Return [X, Y] of the center of cell containing provided text 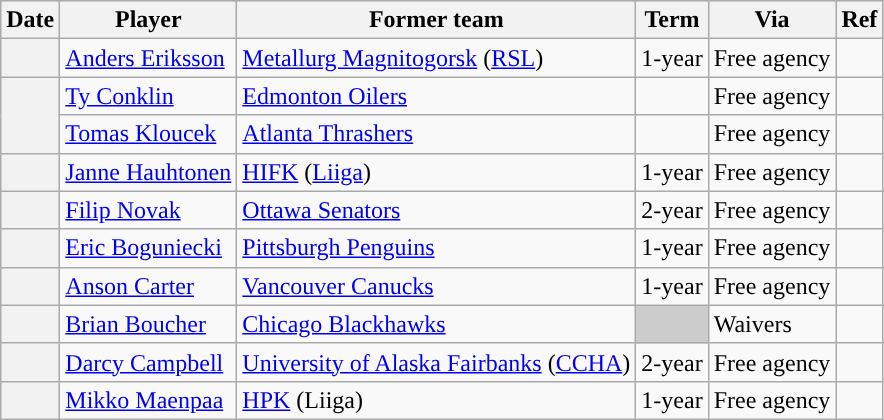
Date [30, 20]
Via [772, 20]
HIFK (Liiga) [436, 172]
HPK (Liiga) [436, 400]
Ty Conklin [148, 96]
Janne Hauhtonen [148, 172]
Ref [860, 20]
Term [672, 20]
University of Alaska Fairbanks (CCHA) [436, 362]
Tomas Kloucek [148, 134]
Edmonton Oilers [436, 96]
Anders Eriksson [148, 58]
Atlanta Thrashers [436, 134]
Player [148, 20]
Chicago Blackhawks [436, 324]
Brian Boucher [148, 324]
Anson Carter [148, 286]
Mikko Maenpaa [148, 400]
Metallurg Magnitogorsk (RSL) [436, 58]
Vancouver Canucks [436, 286]
Ottawa Senators [436, 210]
Former team [436, 20]
Waivers [772, 324]
Pittsburgh Penguins [436, 248]
Darcy Campbell [148, 362]
Filip Novak [148, 210]
Eric Boguniecki [148, 248]
